Search for the cell housing the specified text and yield its (X, Y) center coordinate. 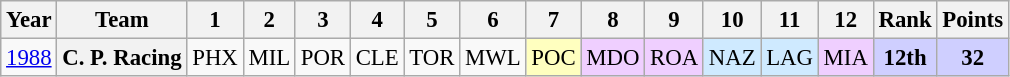
7 (554, 20)
10 (732, 20)
MIL (269, 58)
1988 (29, 58)
9 (674, 20)
12th (905, 58)
LAG (790, 58)
Points (972, 20)
MDO (613, 58)
MIA (846, 58)
PHX (215, 58)
Team (122, 20)
2 (269, 20)
32 (972, 58)
5 (432, 20)
TOR (432, 58)
Rank (905, 20)
11 (790, 20)
4 (377, 20)
POR (322, 58)
POC (554, 58)
MWL (493, 58)
6 (493, 20)
8 (613, 20)
ROA (674, 58)
NAZ (732, 58)
CLE (377, 58)
1 (215, 20)
3 (322, 20)
Year (29, 20)
C. P. Racing (122, 58)
12 (846, 20)
